Determine the (X, Y) coordinate at the center of the cell enclosing the given text.  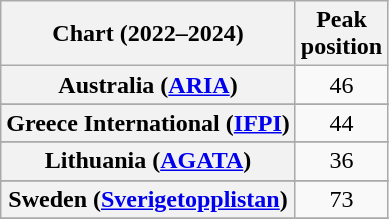
Lithuania (AGATA) (148, 161)
Greece International (IFPI) (148, 123)
Peakposition (341, 34)
Sweden (Sverigetopplistan) (148, 199)
36 (341, 161)
Australia (ARIA) (148, 85)
73 (341, 199)
44 (341, 123)
46 (341, 85)
Chart (2022–2024) (148, 34)
